Output the [x, y] coordinate of the center of the cell containing the given text.  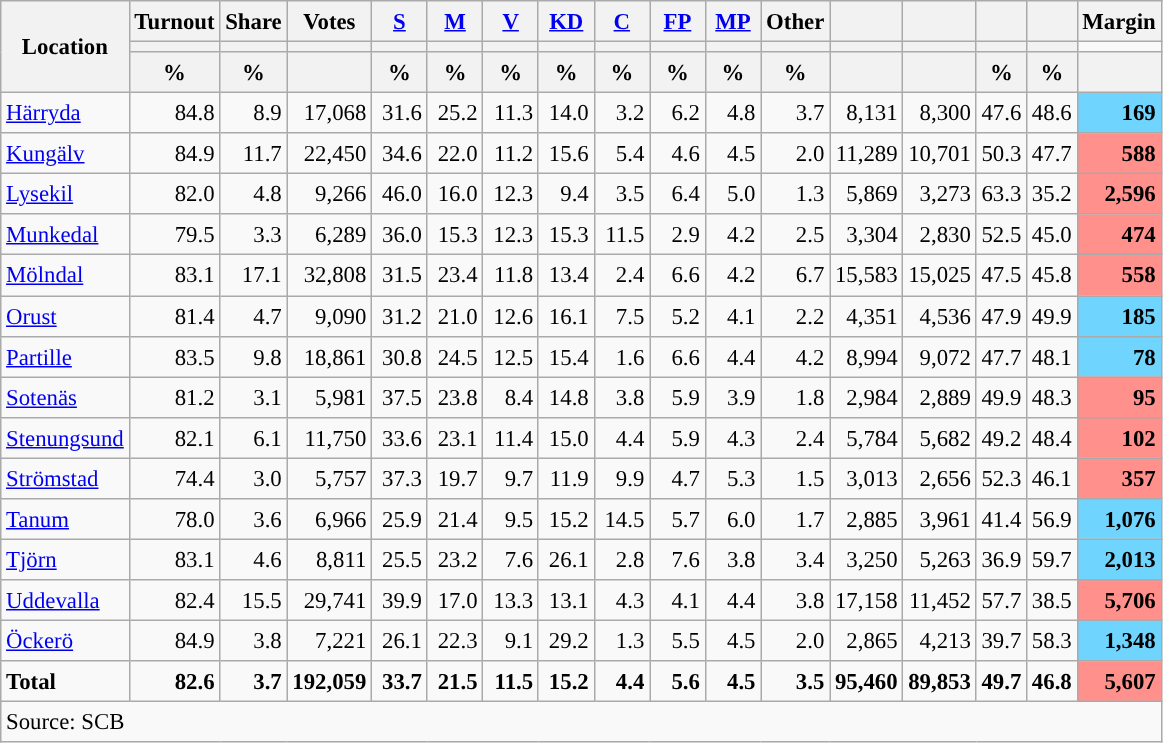
6.2 [678, 114]
23.8 [455, 398]
31.5 [400, 276]
47.9 [1001, 316]
11,289 [866, 154]
2.5 [796, 234]
16.0 [455, 194]
5,263 [940, 560]
8,811 [330, 560]
11,452 [940, 600]
46.0 [400, 194]
48.6 [1052, 114]
21.0 [455, 316]
15.5 [254, 600]
5,607 [1119, 682]
13.3 [511, 600]
4,536 [940, 316]
63.3 [1001, 194]
6,289 [330, 234]
24.5 [455, 356]
9.9 [622, 478]
30.8 [400, 356]
3.4 [796, 560]
Margin [1119, 22]
16.1 [566, 316]
S [400, 22]
14.0 [566, 114]
102 [1119, 438]
49.2 [1001, 438]
49.7 [1001, 682]
Uddevalla [65, 600]
4,213 [940, 640]
3.0 [254, 478]
5,757 [330, 478]
Orust [65, 316]
31.6 [400, 114]
10,701 [940, 154]
8.9 [254, 114]
6.0 [733, 520]
11.2 [511, 154]
5,682 [940, 438]
50.3 [1001, 154]
17.0 [455, 600]
9.5 [511, 520]
13.1 [566, 600]
82.0 [174, 194]
9.1 [511, 640]
6,966 [330, 520]
Öckerö [65, 640]
46.8 [1052, 682]
3.6 [254, 520]
47.5 [1001, 276]
81.2 [174, 398]
79.5 [174, 234]
1.7 [796, 520]
8,994 [866, 356]
9.8 [254, 356]
81.4 [174, 316]
47.6 [1001, 114]
2,885 [866, 520]
22.0 [455, 154]
7,221 [330, 640]
2.9 [678, 234]
46.1 [1052, 478]
95,460 [866, 682]
36.0 [400, 234]
23.1 [455, 438]
3.1 [254, 398]
5.0 [733, 194]
2,596 [1119, 194]
2.8 [622, 560]
5.5 [678, 640]
15,025 [940, 276]
9,266 [330, 194]
33.6 [400, 438]
Other [796, 22]
Härryda [65, 114]
Turnout [174, 22]
1,348 [1119, 640]
18,861 [330, 356]
39.7 [1001, 640]
23.4 [455, 276]
7.5 [622, 316]
Strömstad [65, 478]
34.6 [400, 154]
MP [733, 22]
2,656 [940, 478]
22,450 [330, 154]
83.5 [174, 356]
KD [566, 22]
17.1 [254, 276]
5,784 [866, 438]
3.3 [254, 234]
192,059 [330, 682]
3,961 [940, 520]
558 [1119, 276]
8.4 [511, 398]
14.8 [566, 398]
Munkedal [65, 234]
82.6 [174, 682]
17,068 [330, 114]
12.6 [511, 316]
588 [1119, 154]
5.6 [678, 682]
2,865 [866, 640]
5,981 [330, 398]
29.2 [566, 640]
Sotenäs [65, 398]
17,158 [866, 600]
Mölndal [65, 276]
57.7 [1001, 600]
19.7 [455, 478]
48.4 [1052, 438]
1.6 [622, 356]
2.2 [796, 316]
25.2 [455, 114]
33.7 [400, 682]
45.8 [1052, 276]
1,076 [1119, 520]
89,853 [940, 682]
48.1 [1052, 356]
Tanum [65, 520]
35.2 [1052, 194]
11.4 [511, 438]
37.5 [400, 398]
C [622, 22]
12.5 [511, 356]
78 [1119, 356]
11.3 [511, 114]
31.2 [400, 316]
45.0 [1052, 234]
84.8 [174, 114]
4,351 [866, 316]
Partille [65, 356]
25.5 [400, 560]
9.7 [511, 478]
Total [65, 682]
1.5 [796, 478]
11.7 [254, 154]
14.5 [622, 520]
21.5 [455, 682]
2,984 [866, 398]
6.4 [678, 194]
29,741 [330, 600]
3.2 [622, 114]
5.4 [622, 154]
15.6 [566, 154]
Stenungsund [65, 438]
5,869 [866, 194]
56.9 [1052, 520]
2,889 [940, 398]
FP [678, 22]
474 [1119, 234]
Lysekil [65, 194]
Kungälv [65, 154]
185 [1119, 316]
M [455, 22]
357 [1119, 478]
11.9 [566, 478]
3,013 [866, 478]
32,808 [330, 276]
13.4 [566, 276]
169 [1119, 114]
95 [1119, 398]
52.3 [1001, 478]
9,090 [330, 316]
V [511, 22]
5.7 [678, 520]
36.9 [1001, 560]
11.8 [511, 276]
3,250 [866, 560]
15.0 [566, 438]
41.4 [1001, 520]
3.9 [733, 398]
23.2 [455, 560]
Votes [330, 22]
6.1 [254, 438]
52.5 [1001, 234]
82.4 [174, 600]
1.8 [796, 398]
Source: SCB [581, 722]
21.4 [455, 520]
82.1 [174, 438]
25.9 [400, 520]
Tjörn [65, 560]
22.3 [455, 640]
15,583 [866, 276]
9.4 [566, 194]
37.3 [400, 478]
5,706 [1119, 600]
39.9 [400, 600]
2,830 [940, 234]
2,013 [1119, 560]
15.4 [566, 356]
48.3 [1052, 398]
38.5 [1052, 600]
8,300 [940, 114]
6.7 [796, 276]
74.4 [174, 478]
58.3 [1052, 640]
59.7 [1052, 560]
78.0 [174, 520]
Location [65, 47]
5.3 [733, 478]
9,072 [940, 356]
3,273 [940, 194]
3,304 [866, 234]
8,131 [866, 114]
11,750 [330, 438]
Share [254, 22]
5.2 [678, 316]
